Find where the given text appears and provide that cell's center as (X, Y) coordinate. 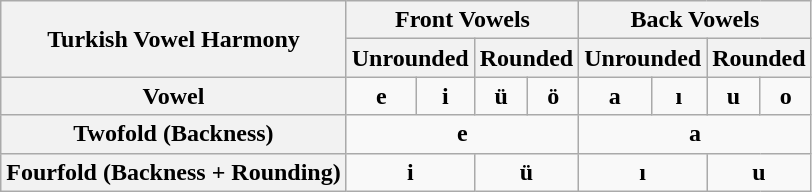
Turkish Vowel Harmony (174, 39)
Twofold (Backness) (174, 134)
Front Vowels (462, 20)
Fourfold (Backness + Rounding) (174, 172)
Back Vowels (695, 20)
ö (554, 96)
o (786, 96)
Vowel (174, 96)
